Output the (X, Y) coordinate of the center of the cell containing the given text.  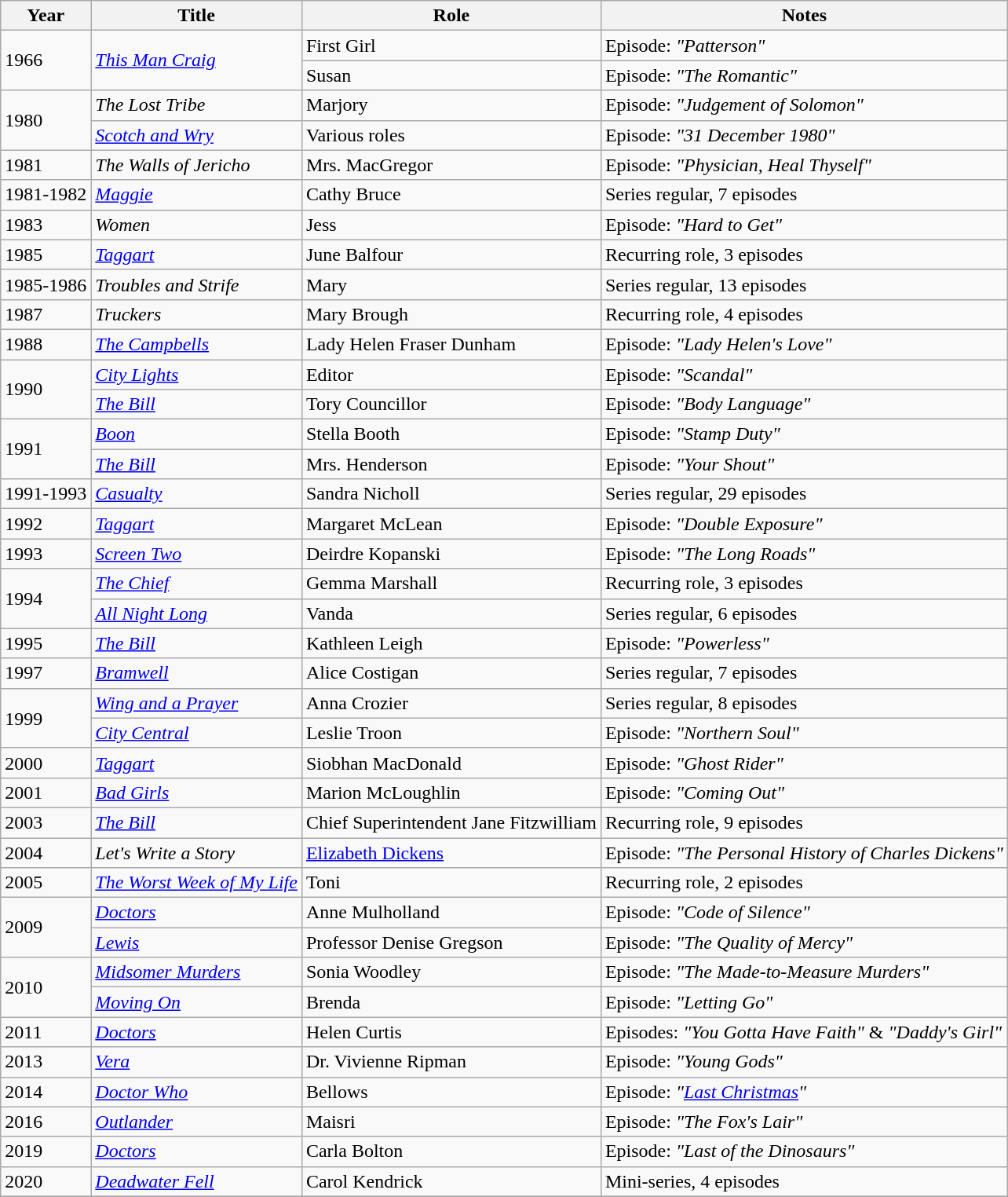
Toni (451, 883)
1987 (46, 314)
Cathy Bruce (451, 195)
Carol Kendrick (451, 1181)
1994 (46, 598)
1988 (46, 344)
Tory Councillor (451, 404)
Episode: "Last of the Dinosaurs" (804, 1151)
Episode: "Code of Silence" (804, 913)
Episode: "The Fox's Lair" (804, 1122)
Kathleen Leigh (451, 643)
Recurring role, 4 episodes (804, 314)
Maggie (196, 195)
Mrs. Henderson (451, 464)
The Walls of Jericho (196, 165)
2000 (46, 763)
Episode: "Young Gods" (804, 1062)
Scotch and Wry (196, 135)
2001 (46, 793)
Episode: "31 December 1980" (804, 135)
Bramwell (196, 673)
Susan (451, 75)
Leslie Troon (451, 733)
This Man Craig (196, 60)
Truckers (196, 314)
Margaret McLean (451, 524)
Sonia Woodley (451, 972)
Recurring role, 9 episodes (804, 822)
Episodes: "You Gotta Have Faith" & "Daddy's Girl" (804, 1032)
Mini-series, 4 episodes (804, 1181)
Jess (451, 225)
All Night Long (196, 613)
Vera (196, 1062)
Mary (451, 284)
Episode: "Northern Soul" (804, 733)
Episode: "Hard to Get" (804, 225)
Recurring role, 2 episodes (804, 883)
1985 (46, 254)
2009 (46, 928)
Year (46, 16)
Various roles (451, 135)
Siobhan MacDonald (451, 763)
Episode: "Ghost Rider" (804, 763)
Doctor Who (196, 1092)
Midsomer Murders (196, 972)
Casualty (196, 494)
Troubles and Strife (196, 284)
Editor (451, 375)
1981 (46, 165)
Outlander (196, 1122)
The Worst Week of My Life (196, 883)
Stella Booth (451, 434)
1980 (46, 120)
2010 (46, 987)
Lady Helen Fraser Dunham (451, 344)
Boon (196, 434)
Professor Denise Gregson (451, 943)
The Lost Tribe (196, 105)
Series regular, 13 episodes (804, 284)
1997 (46, 673)
Bad Girls (196, 793)
Series regular, 29 episodes (804, 494)
2005 (46, 883)
1999 (46, 718)
1991-1993 (46, 494)
Moving On (196, 1002)
Deadwater Fell (196, 1181)
Episode: "Double Exposure" (804, 524)
Anne Mulholland (451, 913)
Carla Bolton (451, 1151)
Episode: "Last Christmas" (804, 1092)
1990 (46, 390)
2014 (46, 1092)
Episode: "The Quality of Mercy" (804, 943)
Women (196, 225)
Bellows (451, 1092)
Episode: "Stamp Duty" (804, 434)
2003 (46, 822)
1983 (46, 225)
Alice Costigan (451, 673)
Let's Write a Story (196, 852)
Role (451, 16)
1995 (46, 643)
Episode: "The Romantic" (804, 75)
2020 (46, 1181)
2013 (46, 1062)
1985-1986 (46, 284)
Dr. Vivienne Ripman (451, 1062)
Episode: "Patterson" (804, 46)
Helen Curtis (451, 1032)
2019 (46, 1151)
Series regular, 6 episodes (804, 613)
1991 (46, 449)
1966 (46, 60)
Deirdre Kopanski (451, 554)
Notes (804, 16)
Episode: "Scandal" (804, 375)
Episode: "Powerless" (804, 643)
Title (196, 16)
Episode: "The Long Roads" (804, 554)
Elizabeth Dickens (451, 852)
Gemma Marshall (451, 584)
Anna Crozier (451, 703)
Episode: "Physician, Heal Thyself" (804, 165)
Episode: "The Made-to-Measure Murders" (804, 972)
Episode: "Coming Out" (804, 793)
Brenda (451, 1002)
City Lights (196, 375)
First Girl (451, 46)
Wing and a Prayer (196, 703)
2004 (46, 852)
Maisri (451, 1122)
Chief Superintendent Jane Fitzwilliam (451, 822)
Mrs. MacGregor (451, 165)
Episode: "Lady Helen's Love" (804, 344)
1992 (46, 524)
2011 (46, 1032)
Mary Brough (451, 314)
June Balfour (451, 254)
Marjory (451, 105)
Episode: "Letting Go" (804, 1002)
Marion McLoughlin (451, 793)
City Central (196, 733)
The Campbells (196, 344)
1993 (46, 554)
Episode: "Your Shout" (804, 464)
1981-1982 (46, 195)
The Chief (196, 584)
Sandra Nicholl (451, 494)
Vanda (451, 613)
Episode: "The Personal History of Charles Dickens" (804, 852)
Lewis (196, 943)
Episode: "Judgement of Solomon" (804, 105)
Series regular, 8 episodes (804, 703)
Episode: "Body Language" (804, 404)
Screen Two (196, 554)
2016 (46, 1122)
